Scan for the cell matching the given text and deliver its [x, y] coordinate at center. 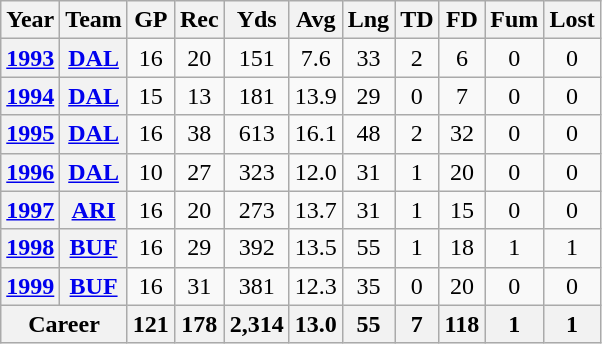
1995 [30, 134]
1999 [30, 286]
GP [150, 20]
1996 [30, 172]
178 [199, 324]
273 [256, 210]
Fum [514, 20]
Career [64, 324]
13.0 [316, 324]
Rec [199, 20]
33 [368, 58]
6 [462, 58]
16.1 [316, 134]
12.3 [316, 286]
Team [94, 20]
Lost [572, 20]
151 [256, 58]
13.9 [316, 96]
118 [462, 324]
2,314 [256, 324]
323 [256, 172]
12.0 [316, 172]
13 [199, 96]
392 [256, 248]
1994 [30, 96]
1993 [30, 58]
TD [417, 20]
32 [462, 134]
FD [462, 20]
13.5 [316, 248]
27 [199, 172]
181 [256, 96]
7.6 [316, 58]
Yds [256, 20]
121 [150, 324]
48 [368, 134]
ARI [94, 210]
1998 [30, 248]
10 [150, 172]
381 [256, 286]
35 [368, 286]
613 [256, 134]
Avg [316, 20]
38 [199, 134]
13.7 [316, 210]
1997 [30, 210]
Lng [368, 20]
18 [462, 248]
Year [30, 20]
